Return the (x, y) coordinate for the center point of the cell that contains the specified text.  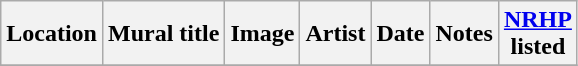
Date (400, 34)
Image (262, 34)
Artist (336, 34)
NRHPlisted (538, 34)
Mural title (163, 34)
Notes (464, 34)
Location (52, 34)
